Return (x, y) of the center of cell containing provided text 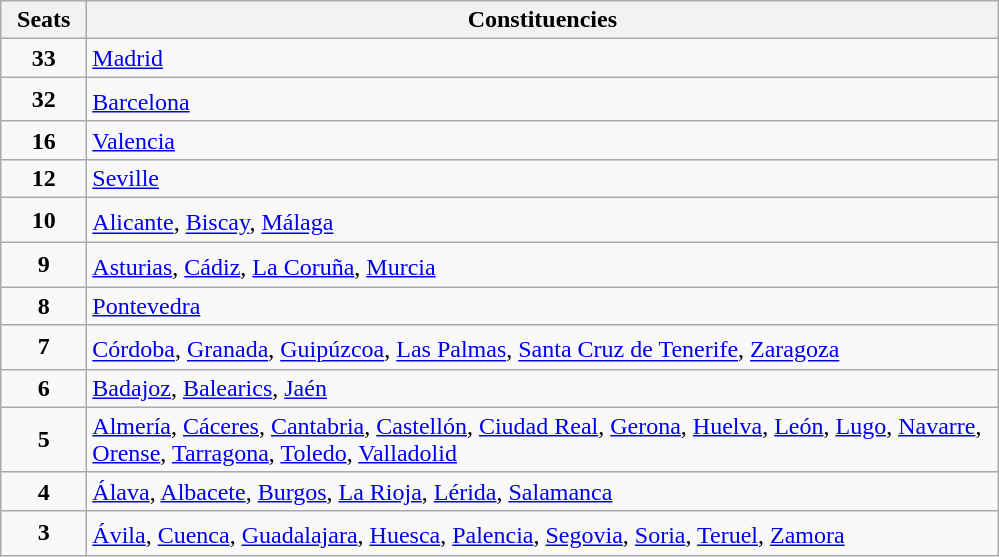
12 (44, 178)
Córdoba, Granada, Guipúzcoa, Las Palmas, Santa Cruz de Tenerife, Zaragoza (542, 348)
Asturias, Cádiz, La Coruña, Murcia (542, 264)
3 (44, 532)
Seats (44, 20)
Barcelona (542, 100)
Constituencies (542, 20)
16 (44, 140)
9 (44, 264)
Pontevedra (542, 306)
33 (44, 58)
Valencia (542, 140)
32 (44, 100)
Ávila, Cuenca, Guadalajara, Huesca, Palencia, Segovia, Soria, Teruel, Zamora (542, 532)
4 (44, 491)
10 (44, 220)
6 (44, 388)
Seville (542, 178)
5 (44, 440)
Badajoz, Balearics, Jaén (542, 388)
Madrid (542, 58)
Alicante, Biscay, Málaga (542, 220)
8 (44, 306)
7 (44, 348)
Almería, Cáceres, Cantabria, Castellón, Ciudad Real, Gerona, Huelva, León, Lugo, Navarre, Orense, Tarragona, Toledo, Valladolid (542, 440)
Álava, Albacete, Burgos, La Rioja, Lérida, Salamanca (542, 491)
